From the cell containing the given text, extract its center point as (X, Y) coordinate. 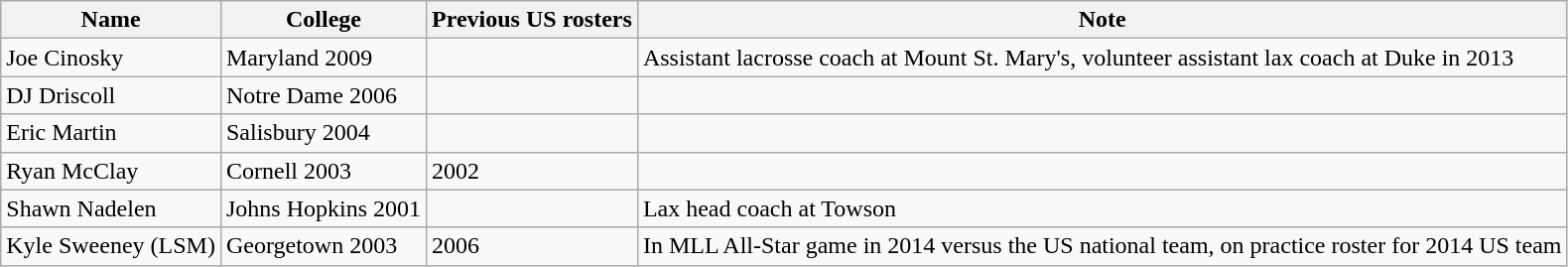
Georgetown 2003 (324, 246)
Ryan McClay (111, 171)
Salisbury 2004 (324, 133)
Maryland 2009 (324, 58)
College (324, 20)
In MLL All-Star game in 2014 versus the US national team, on practice roster for 2014 US team (1102, 246)
Johns Hopkins 2001 (324, 208)
Note (1102, 20)
DJ Driscoll (111, 95)
Name (111, 20)
Notre Dame 2006 (324, 95)
Eric Martin (111, 133)
2006 (532, 246)
Assistant lacrosse coach at Mount St. Mary's, volunteer assistant lax coach at Duke in 2013 (1102, 58)
Joe Cinosky (111, 58)
2002 (532, 171)
Previous US rosters (532, 20)
Cornell 2003 (324, 171)
Shawn Nadelen (111, 208)
Kyle Sweeney (LSM) (111, 246)
Lax head coach at Towson (1102, 208)
